Extract the (X, Y) coordinate from the center of the cell holding the provided text.  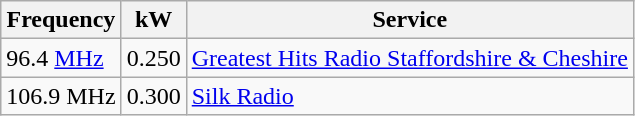
Service (410, 20)
106.9 MHz (61, 96)
kW (154, 20)
Greatest Hits Radio Staffordshire & Cheshire (410, 58)
Frequency (61, 20)
0.300 (154, 96)
96.4 MHz (61, 58)
0.250 (154, 58)
Silk Radio (410, 96)
